Locate the cell with the specified text and output its [X, Y] center coordinate. 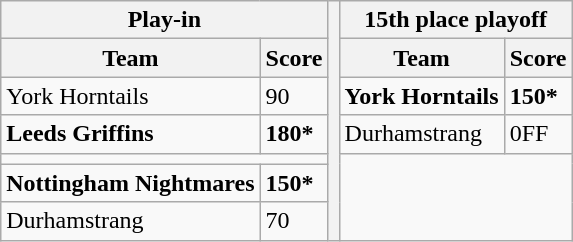
Leeds Griffins [130, 134]
70 [294, 221]
15th place playoff [456, 20]
0FF [538, 134]
90 [294, 96]
Nottingham Nightmares [130, 183]
Play-in [164, 20]
180* [294, 134]
